Locate the cell with the specified text and output its (X, Y) center coordinate. 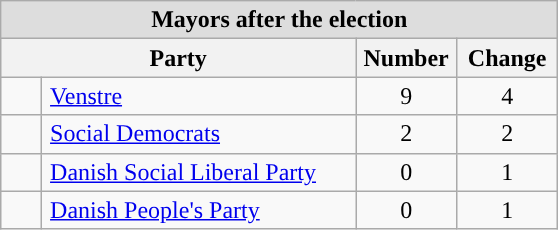
Venstre (199, 96)
Danish People's Party (199, 210)
9 (406, 96)
Party (178, 58)
Mayors after the election (280, 20)
Danish Social Liberal Party (199, 172)
Social Democrats (199, 134)
4 (508, 96)
Number (406, 58)
Change (508, 58)
